Determine the (X, Y) coordinate at the center of the cell enclosing the given text.  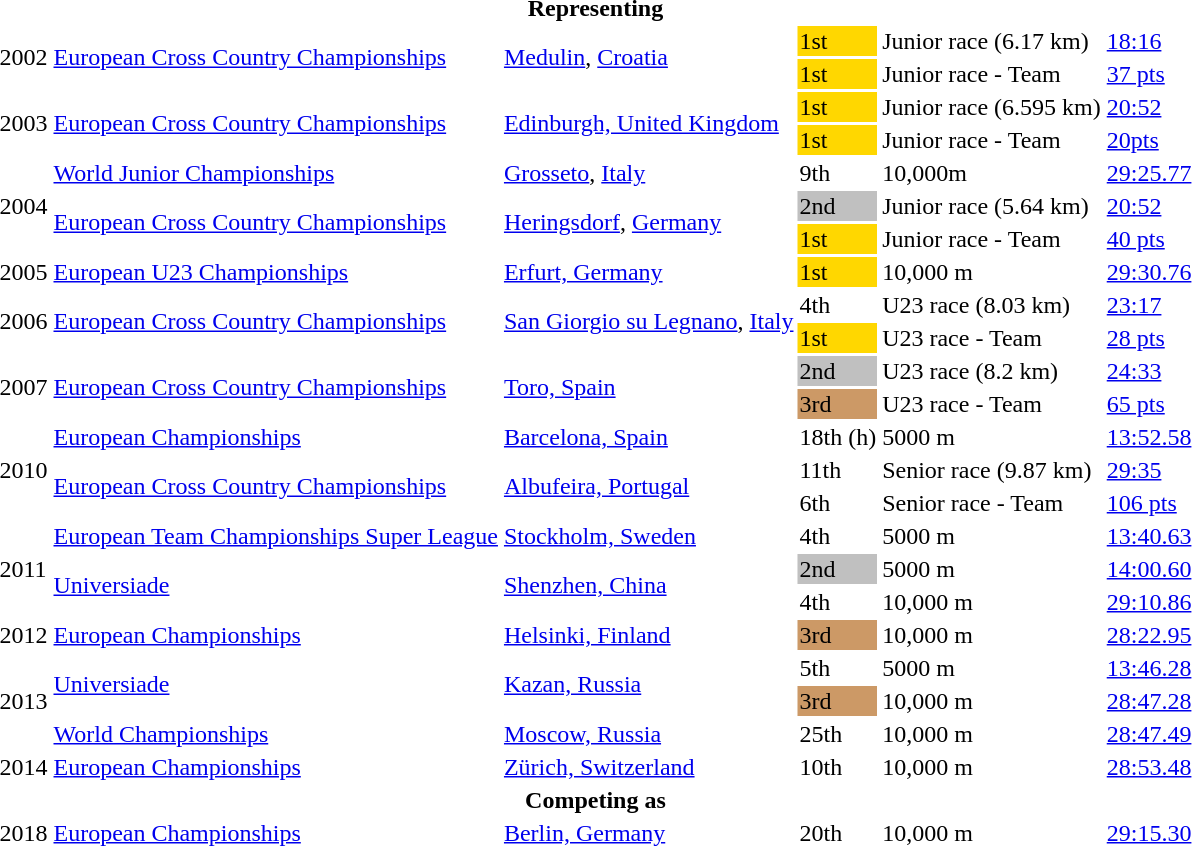
Toro, Spain (648, 388)
Erfurt, Germany (648, 272)
Kazan, Russia (648, 684)
Stockholm, Sweden (648, 536)
Barcelona, Spain (648, 437)
Senior race - Team (992, 503)
10,000m (992, 173)
Moscow, Russia (648, 734)
World Junior Championships (276, 173)
6th (838, 503)
18th (h) (838, 437)
U23 race (8.2 km) (992, 371)
Zürich, Switzerland (648, 767)
5th (838, 668)
11th (838, 470)
9th (838, 173)
10th (838, 767)
Edinburgh, United Kingdom (648, 124)
Shenzhen, China (648, 586)
Junior race (6.595 km) (992, 107)
European Team Championships Super League (276, 536)
Senior race (9.87 km) (992, 470)
Junior race (5.64 km) (992, 206)
Heringsdorf, Germany (648, 222)
Albufeira, Portugal (648, 486)
U23 race (8.03 km) (992, 305)
San Giorgio su Legnano, Italy (648, 322)
Grosseto, Italy (648, 173)
European U23 Championships (276, 272)
Helsinki, Finland (648, 635)
World Championships (276, 734)
25th (838, 734)
Junior race (6.17 km) (992, 41)
Medulin, Croatia (648, 58)
